Scan for the cell matching the given text and deliver its (X, Y) coordinate at center. 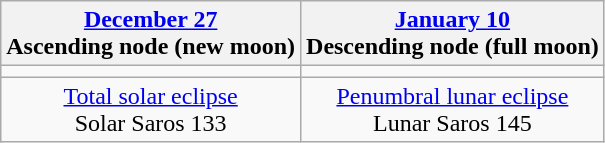
December 27Ascending node (new moon) (151, 34)
Penumbral lunar eclipseLunar Saros 145 (453, 110)
January 10Descending node (full moon) (453, 34)
Total solar eclipseSolar Saros 133 (151, 110)
